Find where the given text appears and provide that cell's center as [x, y] coordinate. 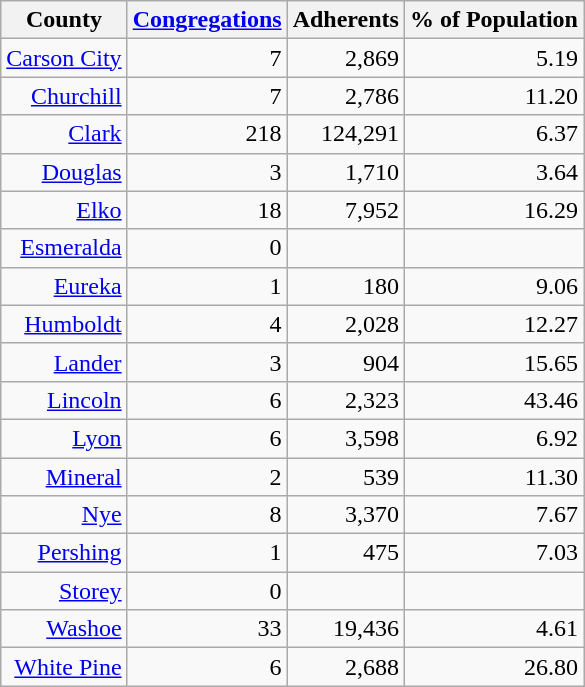
Nye [64, 515]
475 [346, 553]
Storey [64, 591]
15.65 [494, 362]
2,786 [346, 96]
Esmeralda [64, 248]
7.03 [494, 553]
6.92 [494, 438]
4.61 [494, 629]
2 [207, 477]
2,869 [346, 58]
124,291 [346, 134]
43.46 [494, 400]
Douglas [64, 172]
Washoe [64, 629]
11.30 [494, 477]
12.27 [494, 324]
County [64, 20]
4 [207, 324]
16.29 [494, 210]
Lyon [64, 438]
Clark [64, 134]
7.67 [494, 515]
% of Population [494, 20]
539 [346, 477]
18 [207, 210]
2,688 [346, 667]
180 [346, 286]
218 [207, 134]
White Pine [64, 667]
Eureka [64, 286]
3.64 [494, 172]
26.80 [494, 667]
33 [207, 629]
9.06 [494, 286]
Lander [64, 362]
Churchill [64, 96]
Congregations [207, 20]
Pershing [64, 553]
Adherents [346, 20]
8 [207, 515]
2,028 [346, 324]
Elko [64, 210]
7,952 [346, 210]
19,436 [346, 629]
6.37 [494, 134]
1,710 [346, 172]
2,323 [346, 400]
Carson City [64, 58]
Lincoln [64, 400]
3,370 [346, 515]
904 [346, 362]
Mineral [64, 477]
Humboldt [64, 324]
3,598 [346, 438]
11.20 [494, 96]
5.19 [494, 58]
